Scan for the cell matching the given text and deliver its [X, Y] coordinate at center. 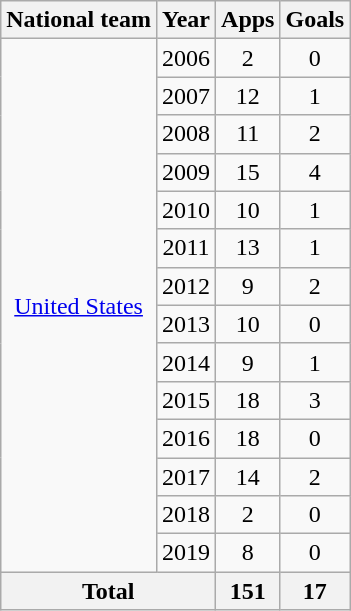
8 [248, 553]
2012 [186, 286]
12 [248, 96]
2019 [186, 553]
United States [79, 306]
Apps [248, 20]
2007 [186, 96]
2013 [186, 324]
17 [315, 591]
13 [248, 248]
Goals [315, 20]
3 [315, 400]
14 [248, 477]
Year [186, 20]
2015 [186, 400]
2018 [186, 515]
2017 [186, 477]
15 [248, 172]
2014 [186, 362]
National team [79, 20]
2010 [186, 210]
2009 [186, 172]
Total [108, 591]
2006 [186, 58]
151 [248, 591]
2011 [186, 248]
11 [248, 134]
4 [315, 172]
2008 [186, 134]
2016 [186, 438]
